Extract the (X, Y) coordinate from the center of the cell holding the provided text.  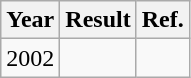
Year (30, 20)
Ref. (162, 20)
Result (98, 20)
2002 (30, 58)
